Find where the given text appears and provide that cell's center as [x, y] coordinate. 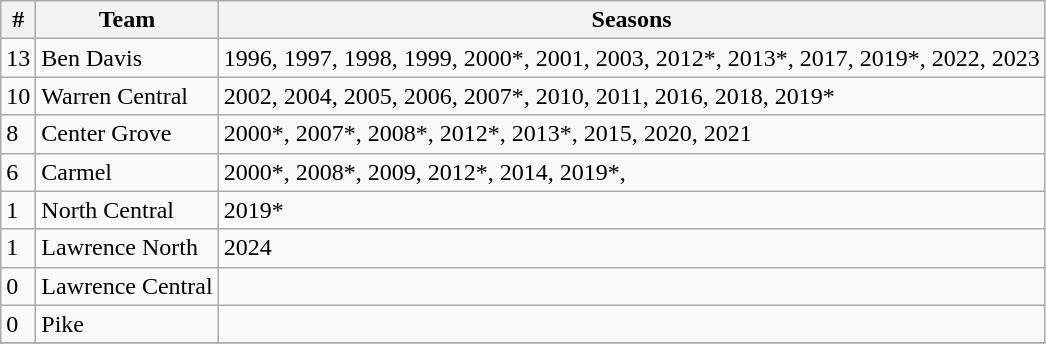
Team [127, 20]
13 [18, 58]
Warren Central [127, 96]
2002, 2004, 2005, 2006, 2007*, 2010, 2011, 2016, 2018, 2019* [632, 96]
2019* [632, 210]
Lawrence Central [127, 286]
Lawrence North [127, 248]
1996, 1997, 1998, 1999, 2000*, 2001, 2003, 2012*, 2013*, 2017, 2019*, 2022, 2023 [632, 58]
# [18, 20]
6 [18, 172]
Pike [127, 324]
2000*, 2008*, 2009, 2012*, 2014, 2019*, [632, 172]
North Central [127, 210]
8 [18, 134]
Seasons [632, 20]
10 [18, 96]
Carmel [127, 172]
2000*, 2007*, 2008*, 2012*, 2013*, 2015, 2020, 2021 [632, 134]
Ben Davis [127, 58]
Center Grove [127, 134]
2024 [632, 248]
